Search for the cell housing the specified text and yield its [x, y] center coordinate. 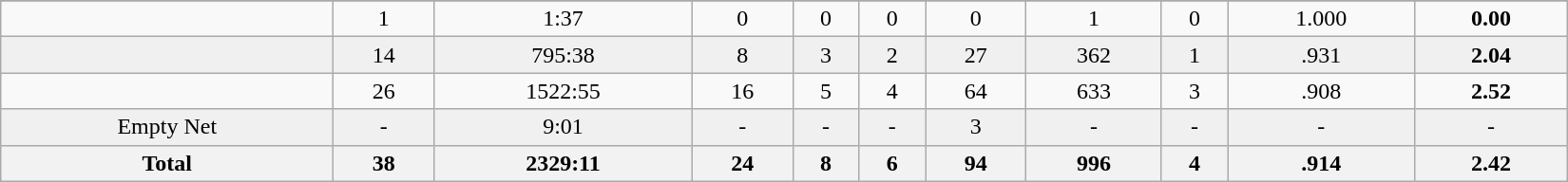
24 [742, 163]
14 [384, 55]
Total [167, 163]
1.000 [1321, 19]
38 [384, 163]
9:01 [563, 127]
.914 [1321, 163]
2 [892, 55]
795:38 [563, 55]
5 [826, 91]
Empty Net [167, 127]
94 [976, 163]
362 [1094, 55]
1522:55 [563, 91]
2.04 [1492, 55]
16 [742, 91]
633 [1094, 91]
2.42 [1492, 163]
2329:11 [563, 163]
26 [384, 91]
1:37 [563, 19]
27 [976, 55]
.908 [1321, 91]
64 [976, 91]
.931 [1321, 55]
6 [892, 163]
0.00 [1492, 19]
996 [1094, 163]
2.52 [1492, 91]
